Scan for the cell matching the given text and deliver its (X, Y) coordinate at center. 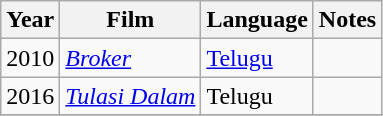
Film (130, 20)
Notes (347, 20)
2010 (30, 58)
Broker (130, 58)
Year (30, 20)
2016 (30, 96)
Tulasi Dalam (130, 96)
Language (257, 20)
